Return (X, Y) of the center of cell containing provided text 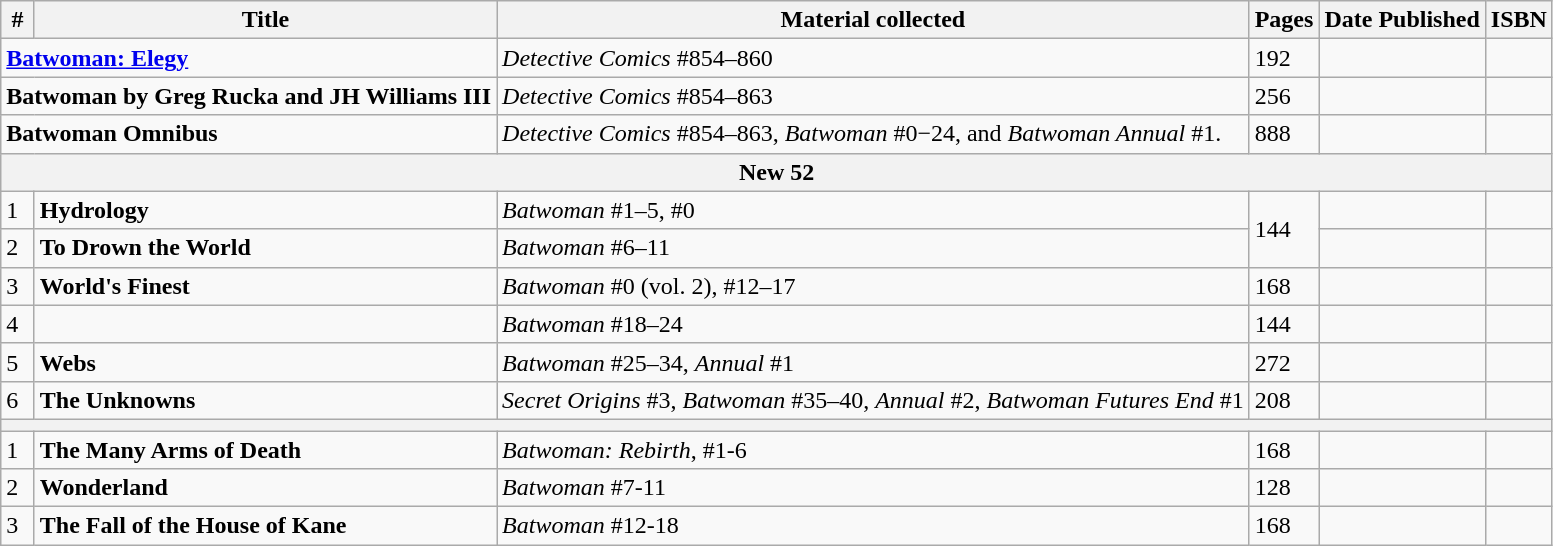
Batwoman #7-11 (874, 488)
Batwoman: Elegy (249, 58)
128 (1284, 488)
192 (1284, 58)
New 52 (777, 172)
Wonderland (265, 488)
4 (18, 324)
Batwoman by Greg Rucka and JH Williams III (249, 96)
Title (265, 20)
Batwoman Omnibus (249, 134)
Pages (1284, 20)
Hydrology (265, 210)
Batwoman #18–24 (874, 324)
Webs (265, 362)
Batwoman #0 (vol. 2), #12–17 (874, 286)
Detective Comics #854–863, Batwoman #0−24, and Batwoman Annual #1. (874, 134)
Batwoman: Rebirth, #1-6 (874, 449)
Secret Origins #3, Batwoman #35–40, Annual #2, Batwoman Futures End #1 (874, 400)
ISBN (1518, 20)
Date Published (1402, 20)
Batwoman #12-18 (874, 526)
Batwoman #6–11 (874, 248)
5 (18, 362)
6 (18, 400)
208 (1284, 400)
The Fall of the House of Kane (265, 526)
272 (1284, 362)
Material collected (874, 20)
World's Finest (265, 286)
The Unknowns (265, 400)
Detective Comics #854–863 (874, 96)
# (18, 20)
The Many Arms of Death (265, 449)
888 (1284, 134)
Batwoman #1–5, #0 (874, 210)
Detective Comics #854–860 (874, 58)
Batwoman #25–34, Annual #1 (874, 362)
256 (1284, 96)
To Drown the World (265, 248)
